Identify which cell holds the provided text, then report its [X, Y] central coordinate. 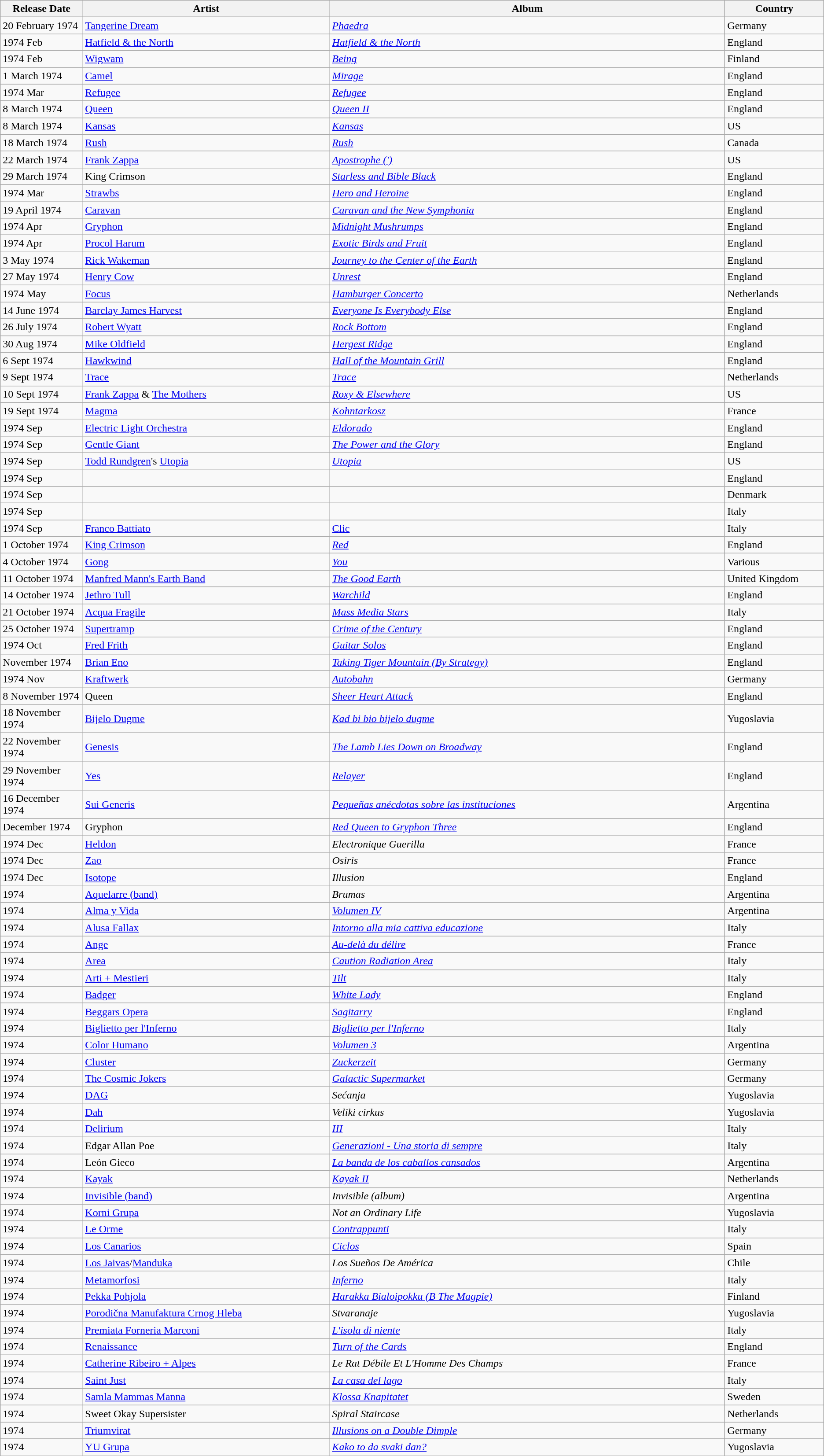
Starless and Bible Black [527, 176]
Gentle Giant [206, 444]
Hamburger Concerto [527, 294]
Taking Tiger Mountain (By Strategy) [527, 662]
Caravan and the New Symphonia [527, 210]
The Lamb Lies Down on Broadway [527, 747]
Bijelo Dugme [206, 719]
Barclay James Harvest [206, 310]
Various [774, 562]
Warchild [527, 595]
Todd Rundgren's Utopia [206, 461]
Brian Eno [206, 662]
Inferno [527, 1279]
Contrappunti [527, 1229]
Arti + Mestieri [206, 978]
Hawkwind [206, 361]
Gong [206, 562]
Area [206, 961]
Relayer [527, 776]
18 March 1974 [41, 143]
Los Sueños De América [527, 1263]
Crime of the Century [527, 629]
Los Canarios [206, 1246]
Sećanja [527, 1095]
The Power and the Glory [527, 444]
Spiral Staircase [527, 1414]
Illusion [527, 877]
1 October 1974 [41, 545]
The Good Earth [527, 579]
III [527, 1129]
Jethro Tull [206, 595]
Acqua Fragile [206, 612]
1974 May [41, 294]
The Cosmic Jokers [206, 1079]
Guitar Solos [527, 645]
Veliki cirkus [527, 1112]
Tilt [527, 978]
Zao [206, 861]
Kayak II [527, 1179]
25 October 1974 [41, 629]
9 Sept 1974 [41, 377]
Osiris [527, 861]
Spain [774, 1246]
21 October 1974 [41, 612]
Electric Light Orchestra [206, 428]
Henry Cow [206, 277]
Being [527, 59]
Aquelarre (band) [206, 894]
Sheer Heart Attack [527, 696]
Apostrophe (') [527, 159]
Stvaranaje [527, 1313]
Robert Wyatt [206, 327]
Klossa Knapitatet [527, 1397]
11 October 1974 [41, 579]
18 November 1974 [41, 719]
Kohntarkosz [527, 411]
La banda de los caballos cansados [527, 1162]
Caution Radiation Area [527, 961]
Fred Frith [206, 645]
Heldon [206, 844]
Metamorfosi [206, 1279]
Kayak [206, 1179]
Clic [527, 528]
Pequeñas anécdotas sobre las instituciones [527, 805]
L'isola di niente [527, 1330]
Beggars Opera [206, 1011]
DAG [206, 1095]
3 May 1974 [41, 260]
You [527, 562]
Chile [774, 1263]
Phaedra [527, 26]
Focus [206, 294]
Catherine Ribeiro + Alpes [206, 1364]
22 March 1974 [41, 159]
Strawbs [206, 193]
Kako to da svaki dan? [527, 1447]
Camel [206, 76]
22 November 1974 [41, 747]
Electronique Guerilla [527, 844]
YU Grupa [206, 1447]
Not an Ordinary Life [527, 1213]
Sweden [774, 1397]
Frank Zappa [206, 159]
Canada [774, 143]
Color Humano [206, 1045]
Hergest Ridge [527, 344]
Hero and Heroine [527, 193]
United Kingdom [774, 579]
Manfred Mann's Earth Band [206, 579]
Rick Wakeman [206, 260]
Ange [206, 944]
14 October 1974 [41, 595]
Cluster [206, 1062]
Dah [206, 1112]
19 Sept 1974 [41, 411]
Sweet Okay Supersister [206, 1414]
Renaissance [206, 1347]
Brumas [527, 894]
León Gieco [206, 1162]
Hall of the Mountain Grill [527, 361]
La casa del lago [527, 1380]
Rock Bottom [527, 327]
Turn of the Cards [527, 1347]
Everyone Is Everybody Else [527, 310]
Delirium [206, 1129]
Los Jaivas/Manduka [206, 1263]
Generazioni - Una storia di sempre [527, 1146]
Zuckerzeit [527, 1062]
Samla Mammas Manna [206, 1397]
10 Sept 1974 [41, 394]
Procol Harum [206, 243]
Queen II [527, 109]
Intorno alla mia cattiva educazione [527, 928]
Le Rat Débile Et L'Homme Des Champs [527, 1364]
Utopia [527, 461]
Midnight Mushrumps [527, 227]
Alma y Vida [206, 911]
Au-delà du délire [527, 944]
29 November 1974 [41, 776]
Genesis [206, 747]
1 March 1974 [41, 76]
Galactic Supermarket [527, 1079]
4 October 1974 [41, 562]
Wigwam [206, 59]
Le Orme [206, 1229]
Red [527, 545]
Pekka Pohjola [206, 1296]
Ciclos [527, 1246]
Sagitarry [527, 1011]
Caravan [206, 210]
Harakka Bialoipokku (B The Magpie) [527, 1296]
Badger [206, 995]
Invisible (album) [527, 1196]
14 June 1974 [41, 310]
Magma [206, 411]
Denmark [774, 495]
6 Sept 1974 [41, 361]
Triumvirat [206, 1430]
Franco Battiato [206, 528]
1974 Nov [41, 679]
26 July 1974 [41, 327]
Release Date [41, 9]
Mass Media Stars [527, 612]
30 Aug 1974 [41, 344]
Mike Oldfield [206, 344]
Album [527, 9]
Korni Grupa [206, 1213]
Frank Zappa & The Mothers [206, 394]
Invisible (band) [206, 1196]
Saint Just [206, 1380]
Volumen IV [527, 911]
Mirage [527, 76]
Kraftwerk [206, 679]
Premiata Forneria Marconi [206, 1330]
Unrest [527, 277]
Autobahn [527, 679]
Artist [206, 9]
Edgar Allan Poe [206, 1146]
Roxy & Elsewhere [527, 394]
Yes [206, 776]
1974 Oct [41, 645]
Journey to the Center of the Earth [527, 260]
Exotic Birds and Fruit [527, 243]
20 February 1974 [41, 26]
Sui Generis [206, 805]
27 May 1974 [41, 277]
29 March 1974 [41, 176]
Porodična Manufaktura Crnog Hleba [206, 1313]
Tangerine Dream [206, 26]
Kad bi bio bijelo dugme [527, 719]
Red Queen to Gryphon Three [527, 827]
Supertramp [206, 629]
Illusions on a Double Dimple [527, 1430]
19 April 1974 [41, 210]
December 1974 [41, 827]
White Lady [527, 995]
November 1974 [41, 662]
Isotope [206, 877]
16 December 1974 [41, 805]
Volumen 3 [527, 1045]
Eldorado [527, 428]
8 November 1974 [41, 696]
Alusa Fallax [206, 928]
Country [774, 9]
